Capture the cell that displays the provided text and extract its (X, Y) central coordinate. 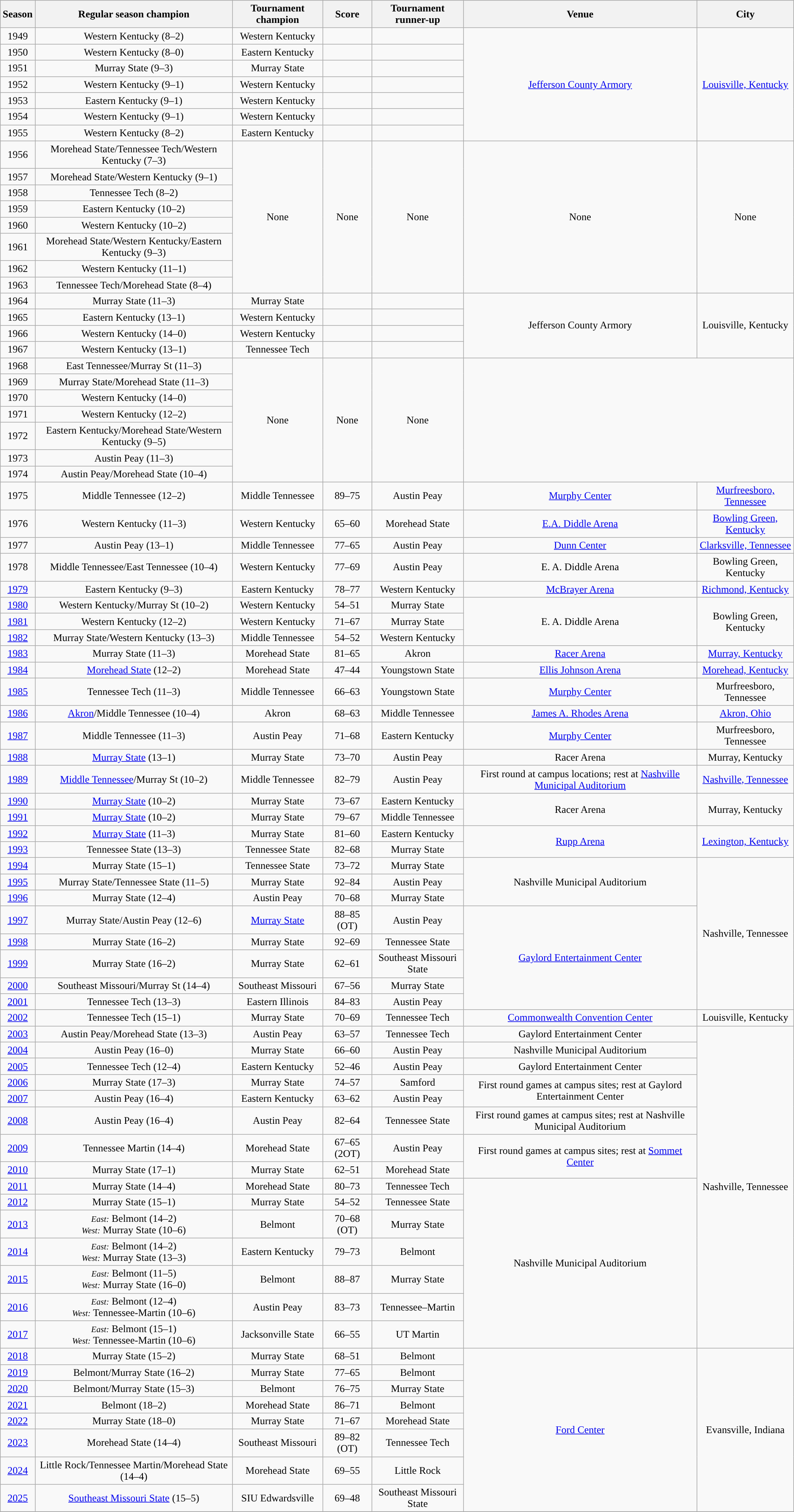
67–56 (347, 986)
92–69 (347, 942)
Belmont/Murray State (16–2) (134, 1372)
1983 (18, 654)
1992 (18, 834)
1970 (18, 398)
2025 (18, 1498)
1967 (18, 350)
East: Belmont (14–2)West: Murray State (10–6) (134, 1224)
89–82 (OT) (347, 1442)
88–85 (OT) (347, 920)
Eastern Kentucky (9–3) (134, 589)
1995 (18, 882)
Tennessee–Martin (417, 1307)
Jacksonville State (277, 1335)
Austin Peay (16–0) (134, 1050)
65–60 (347, 524)
1991 (18, 817)
Murray State (17–3) (134, 1082)
Morehead State (14–4) (134, 1442)
2007 (18, 1098)
74–57 (347, 1082)
Eastern Kentucky (9–1) (134, 101)
2023 (18, 1442)
Morehead State (12–2) (134, 670)
Middle Tennessee (11–3) (134, 736)
82–68 (347, 850)
1952 (18, 84)
70–69 (347, 1018)
Western Kentucky/Murray St (10–2) (134, 605)
76–75 (347, 1389)
Middle Tennessee (12–2) (134, 496)
East: Belmont (11–5)West: Murray State (16–0) (134, 1280)
2010 (18, 1170)
Evansville, Indiana (745, 1430)
Little Rock (417, 1470)
2011 (18, 1186)
84–83 (347, 1002)
East Tennessee/Murray St (11–3) (134, 366)
1957 (18, 176)
2018 (18, 1356)
Murray State (9–3) (134, 68)
Little Rock/Tennessee Martin/Morehead State (14–4) (134, 1470)
Austin Peay/Morehead State (10–4) (134, 474)
Ford Center (580, 1430)
1975 (18, 496)
2000 (18, 986)
73–70 (347, 757)
1971 (18, 414)
Murray State/Morehead State (11–3) (134, 382)
Murray State (12–4) (134, 898)
2009 (18, 1148)
63–57 (347, 1034)
2020 (18, 1389)
Morehead State/Western Kentucky/Eastern Kentucky (9–3) (134, 247)
89–75 (347, 496)
1963 (18, 285)
Murray State/Tennessee State (11–5) (134, 882)
1998 (18, 942)
2013 (18, 1224)
1958 (18, 193)
1950 (18, 52)
Morehead State/Tennessee Tech/Western Kentucky (7–3) (134, 154)
SIU Edwardsville (277, 1498)
1953 (18, 101)
1977 (18, 546)
1961 (18, 247)
First round games at campus sites; rest at Nashville Municipal Auditorium (580, 1120)
62–61 (347, 964)
68–51 (347, 1356)
Murray State (14–4) (134, 1186)
City (745, 14)
2015 (18, 1280)
1960 (18, 225)
Tournament champion (277, 14)
2021 (18, 1405)
83–73 (347, 1307)
1988 (18, 757)
1964 (18, 301)
77–69 (347, 568)
1982 (18, 638)
1962 (18, 269)
Samford (417, 1082)
Eastern Kentucky/Morehead State/Western Kentucky (9–5) (134, 436)
Score (347, 14)
Murray State (18–0) (134, 1421)
2017 (18, 1335)
2019 (18, 1372)
Lexington, Kentucky (745, 842)
Tennessee Tech (11–3) (134, 692)
1996 (18, 898)
East: Belmont (14–2)West: Murray State (13–3) (134, 1252)
Rupp Arena (580, 842)
2002 (18, 1018)
2008 (18, 1120)
2004 (18, 1050)
1999 (18, 964)
47–44 (347, 670)
Commonwealth Convention Center (580, 1018)
Eastern Kentucky (10–2) (134, 209)
54–51 (347, 605)
68–63 (347, 714)
1973 (18, 458)
2001 (18, 1002)
1954 (18, 117)
Austin Peay (13–1) (134, 546)
2006 (18, 1082)
UT Martin (417, 1335)
81–60 (347, 834)
66–55 (347, 1335)
Western Kentucky (10–2) (134, 225)
Belmont (18–2) (134, 1405)
Venue (580, 14)
Eastern Illinois (277, 1002)
Tournament runner-up (417, 14)
2014 (18, 1252)
70–68 (347, 898)
Richmond, Kentucky (745, 589)
2012 (18, 1202)
First round games at campus sites; rest at Gaylord Entertainment Center (580, 1090)
1981 (18, 622)
1955 (18, 133)
Western Kentucky (11–3) (134, 524)
Murray State/Austin Peay (12–6) (134, 920)
1986 (18, 714)
1994 (18, 866)
1965 (18, 317)
71–68 (347, 736)
80–73 (347, 1186)
Morehead State/Western Kentucky (9–1) (134, 176)
52–46 (347, 1066)
1985 (18, 692)
Ellis Johnson Arena (580, 670)
Clarksville, Tennessee (745, 546)
Dunn Center (580, 546)
2022 (18, 1421)
Austin Peay (11–3) (134, 458)
Akron, Ohio (745, 714)
2003 (18, 1034)
Middle Tennessee/Murray St (10–2) (134, 779)
Western Kentucky (11–1) (134, 269)
69–55 (347, 1470)
1997 (18, 920)
1989 (18, 779)
88–87 (347, 1280)
67–65 (2OT) (347, 1148)
82–64 (347, 1120)
1949 (18, 36)
1959 (18, 209)
73–72 (347, 866)
1974 (18, 474)
2024 (18, 1470)
1979 (18, 589)
1956 (18, 154)
1972 (18, 436)
First round at campus locations; rest at Nashville Municipal Auditorium (580, 779)
70–68 (OT) (347, 1224)
69–48 (347, 1498)
Tennessee State (13–3) (134, 850)
82–79 (347, 779)
McBrayer Arena (580, 589)
66–60 (347, 1050)
Morehead, Kentucky (745, 670)
Southeast Missouri/Murray St (14–4) (134, 986)
Tennessee Tech (8–2) (134, 193)
1990 (18, 801)
Belmont/Murray State (15–3) (134, 1389)
66–63 (347, 692)
Tennessee Tech (15–1) (134, 1018)
Regular season champion (134, 14)
Murray State (13–1) (134, 757)
1978 (18, 568)
2016 (18, 1307)
79–67 (347, 817)
East: Belmont (15–1)West: Tennessee-Martin (10–6) (134, 1335)
86–71 (347, 1405)
Southeast Missouri State (15–5) (134, 1498)
1969 (18, 382)
Murray State/Western Kentucky (13–3) (134, 638)
Eastern Kentucky (13–1) (134, 317)
1993 (18, 850)
1984 (18, 670)
79–73 (347, 1252)
1987 (18, 736)
Western Kentucky (13–1) (134, 350)
1968 (18, 366)
Middle Tennessee/East Tennessee (10–4) (134, 568)
Tennessee Tech/Morehead State (8–4) (134, 285)
Akron/Middle Tennessee (10–4) (134, 714)
2005 (18, 1066)
78–77 (347, 589)
Season (18, 14)
1980 (18, 605)
James A. Rhodes Arena (580, 714)
81–65 (347, 654)
Tennessee Tech (13–3) (134, 1002)
E.A. Diddle Arena (580, 524)
Tennessee Martin (14–4) (134, 1148)
Western Kentucky (8–0) (134, 52)
92–84 (347, 882)
Murray State (17–1) (134, 1170)
First round games at campus sites; rest at Sommet Center (580, 1156)
63–62 (347, 1098)
1951 (18, 68)
1976 (18, 524)
Tennessee Tech (12–4) (134, 1066)
62–51 (347, 1170)
Austin Peay/Morehead State (13–3) (134, 1034)
73–67 (347, 801)
1966 (18, 333)
East: Belmont (12–4)West: Tennessee-Martin (10–6) (134, 1307)
Murray State (15–2) (134, 1356)
